Search for the cell housing the specified text and yield its (x, y) center coordinate. 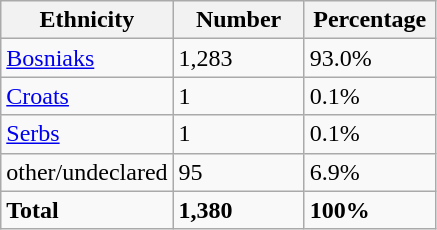
other/undeclared (87, 172)
93.0% (370, 58)
95 (238, 172)
1,283 (238, 58)
1,380 (238, 210)
Ethnicity (87, 20)
Number (238, 20)
Total (87, 210)
100% (370, 210)
6.9% (370, 172)
Percentage (370, 20)
Serbs (87, 134)
Croats (87, 96)
Bosniaks (87, 58)
